For the text-containing cell, return its midpoint in [X, Y] coordinate format. 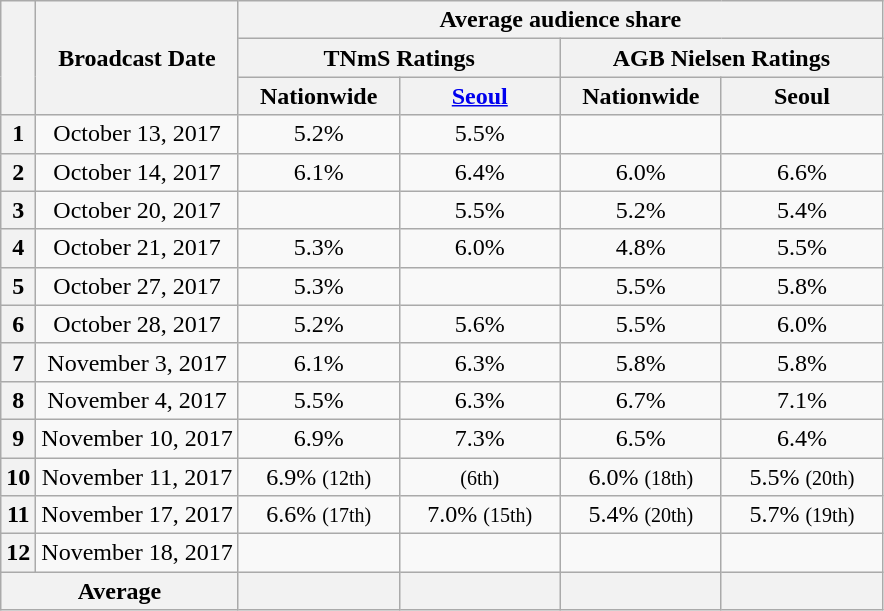
5 [18, 286]
5.7% (19th) [802, 515]
6.9% (12th) [318, 477]
Broadcast Date [137, 58]
7.1% [802, 400]
October 14, 2017 [137, 172]
5.5% (20th) [802, 477]
November 18, 2017 [137, 553]
11 [18, 515]
October 28, 2017 [137, 324]
6.6% [802, 172]
5.4% (20th) [640, 515]
6 [18, 324]
6.0% (18th) [640, 477]
4.8% [640, 248]
10 [18, 477]
6.7% [640, 400]
November 11, 2017 [137, 477]
Average audience share [560, 20]
2 [18, 172]
November 3, 2017 [137, 362]
October 27, 2017 [137, 286]
7 [18, 362]
4 [18, 248]
October 20, 2017 [137, 210]
November 17, 2017 [137, 515]
6.5% [640, 438]
(6th) [480, 477]
October 13, 2017 [137, 134]
1 [18, 134]
5.6% [480, 324]
8 [18, 400]
6.9% [318, 438]
3 [18, 210]
5.4% [802, 210]
12 [18, 553]
9 [18, 438]
November 10, 2017 [137, 438]
TNmS Ratings [399, 58]
October 21, 2017 [137, 248]
Average [120, 591]
6.6% (17th) [318, 515]
7.0% (15th) [480, 515]
AGB Nielsen Ratings [721, 58]
November 4, 2017 [137, 400]
7.3% [480, 438]
